Find where the given text appears and provide that cell's center as [X, Y] coordinate. 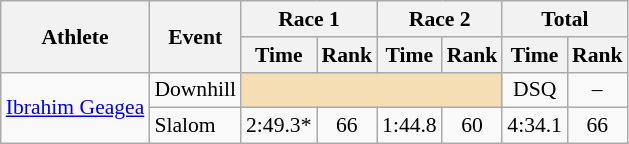
Ibrahim Geagea [76, 108]
Race 1 [309, 19]
Slalom [195, 126]
Athlete [76, 36]
60 [472, 126]
DSQ [534, 90]
Total [564, 19]
2:49.3* [278, 126]
1:44.8 [410, 126]
Downhill [195, 90]
Race 2 [440, 19]
4:34.1 [534, 126]
Event [195, 36]
– [598, 90]
